Return [X, Y] of the center of cell containing provided text 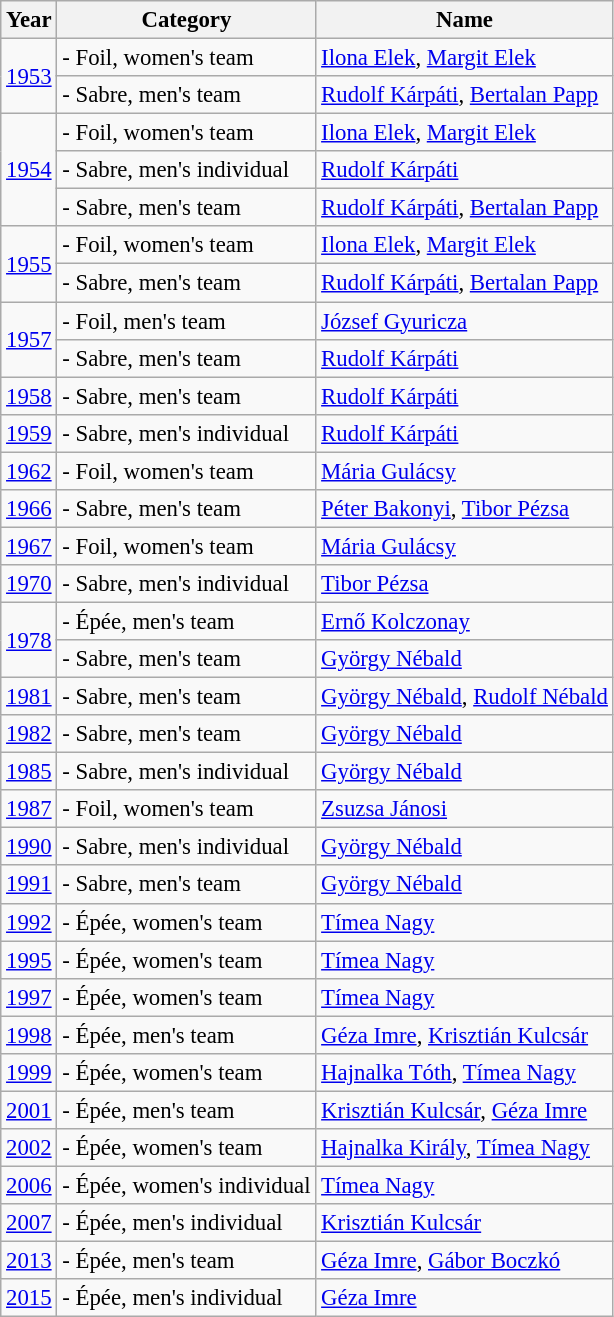
1953 [29, 76]
1959 [29, 433]
1954 [29, 170]
1987 [29, 809]
1958 [29, 396]
1970 [29, 584]
Hajnalka Tóth, Tímea Nagy [464, 1073]
2013 [29, 1261]
1995 [29, 960]
Géza Imre [464, 1298]
Hajnalka Király, Tímea Nagy [464, 1148]
Zsuzsa Jánosi [464, 809]
1966 [29, 509]
1992 [29, 922]
Krisztián Kulcsár, Géza Imre [464, 1110]
Krisztián Kulcsár [464, 1223]
1981 [29, 697]
Name [464, 20]
Category [186, 20]
2006 [29, 1185]
2015 [29, 1298]
1962 [29, 471]
1955 [29, 264]
Ernő Kolczonay [464, 621]
Year [29, 20]
Géza Imre, Krisztián Kulcsár [464, 1035]
1957 [29, 340]
1967 [29, 546]
- Épée, women's individual [186, 1185]
1982 [29, 734]
1991 [29, 885]
Tibor Pézsa [464, 584]
2002 [29, 1148]
József Gyuricza [464, 321]
1999 [29, 1073]
1998 [29, 1035]
Péter Bakonyi, Tibor Pézsa [464, 509]
Géza Imre, Gábor Boczkó [464, 1261]
2001 [29, 1110]
1997 [29, 997]
- Foil, men's team [186, 321]
1978 [29, 640]
György Nébald, Rudolf Nébald [464, 697]
1985 [29, 772]
2007 [29, 1223]
1990 [29, 847]
